Return the (x, y) coordinate for the center point of the cell that contains the specified text.  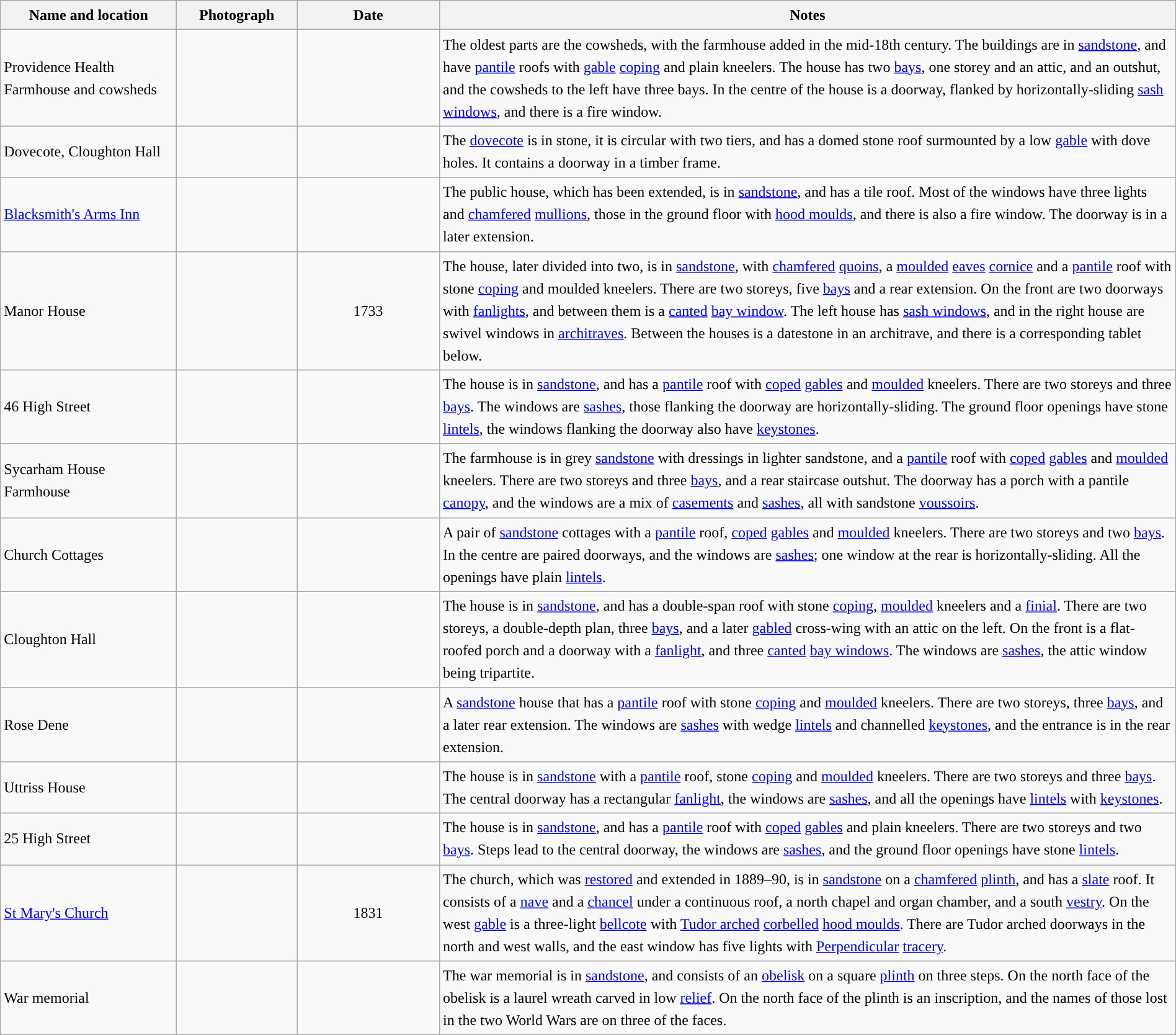
Dovecote, Cloughton Hall (89, 151)
Manor House (89, 310)
1831 (368, 913)
Providence Health Farmhouse and cowsheds (89, 78)
Photograph (237, 15)
Sycarham House Farmhouse (89, 480)
War memorial (89, 998)
46 High Street (89, 407)
Blacksmith's Arms Inn (89, 215)
St Mary's Church (89, 913)
Church Cottages (89, 555)
Uttriss House (89, 787)
Rose Dene (89, 725)
1733 (368, 310)
Cloughton Hall (89, 639)
25 High Street (89, 839)
Notes (808, 15)
Date (368, 15)
Name and location (89, 15)
